For the text-containing cell, return its midpoint in (x, y) coordinate format. 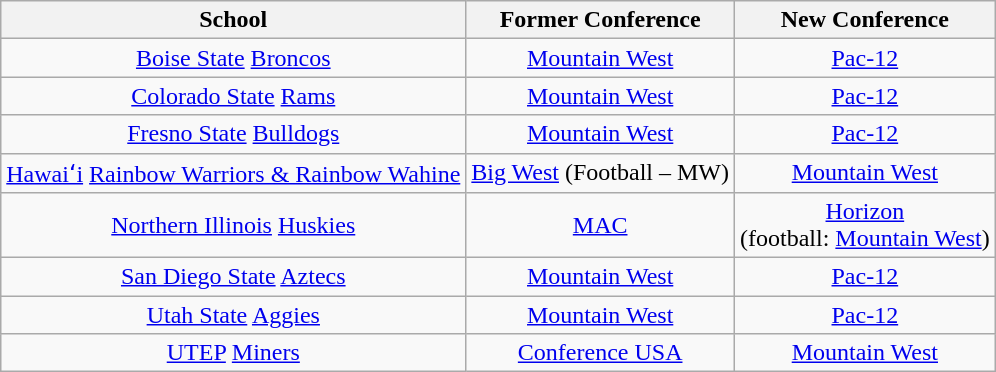
Horizon(football: Mountain West) (866, 226)
Boise State Broncos (234, 58)
Fresno State Bulldogs (234, 134)
Hawaiʻi Rainbow Warriors & Rainbow Wahine (234, 173)
San Diego State Aztecs (234, 277)
Former Conference (600, 20)
Colorado State Rams (234, 96)
New Conference (866, 20)
Northern Illinois Huskies (234, 226)
Big West (Football – MW) (600, 173)
Conference USA (600, 353)
School (234, 20)
MAC (600, 226)
Utah State Aggies (234, 315)
UTEP Miners (234, 353)
